Provide the [x, y] coordinate of the cell's center where the given text is located.  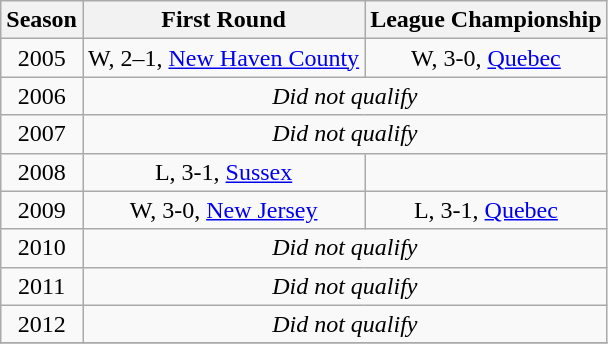
W, 3-0, Quebec [486, 58]
L, 3-1, Sussex [223, 172]
2011 [42, 286]
L, 3-1, Quebec [486, 210]
Season [42, 20]
2009 [42, 210]
W, 3-0, New Jersey [223, 210]
First Round [223, 20]
W, 2–1, New Haven County [223, 58]
League Championship [486, 20]
2010 [42, 248]
2005 [42, 58]
2007 [42, 134]
2006 [42, 96]
2012 [42, 324]
2008 [42, 172]
